Return the (x, y) coordinate for the center point of the cell that contains the specified text.  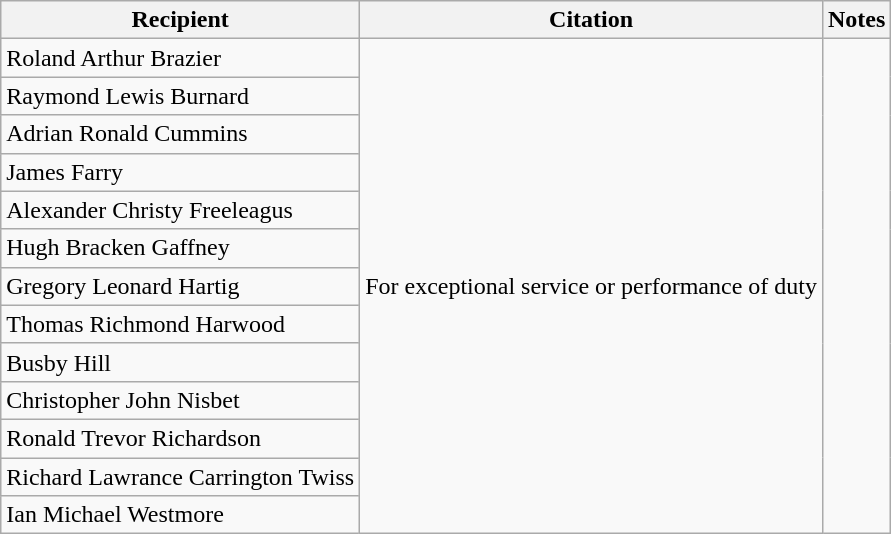
Ronald Trevor Richardson (180, 438)
Raymond Lewis Burnard (180, 96)
Recipient (180, 20)
James Farry (180, 172)
For exceptional service or performance of duty (592, 286)
Gregory Leonard Hartig (180, 286)
Ian Michael Westmore (180, 515)
Alexander Christy Freeleagus (180, 210)
Thomas Richmond Harwood (180, 324)
Hugh Bracken Gaffney (180, 248)
Citation (592, 20)
Christopher John Nisbet (180, 400)
Roland Arthur Brazier (180, 58)
Adrian Ronald Cummins (180, 134)
Notes (856, 20)
Busby Hill (180, 362)
Richard Lawrance Carrington Twiss (180, 477)
